Determine the (X, Y) coordinate at the center of the cell enclosing the given text.  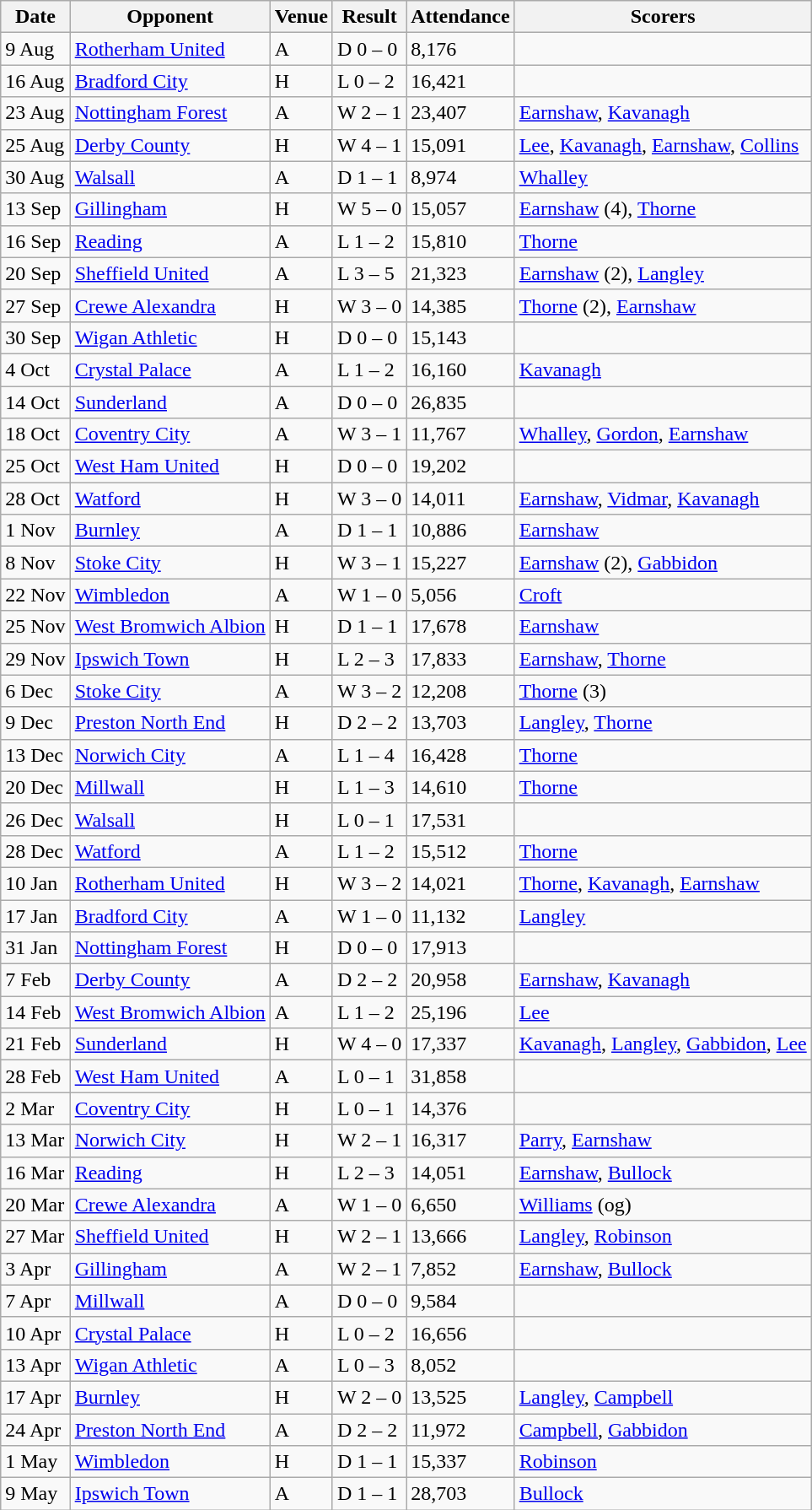
12,208 (460, 691)
Scorers (663, 17)
Robinson (663, 1462)
20 Dec (35, 787)
31,858 (460, 1076)
19,202 (460, 466)
18 Oct (35, 434)
14,011 (460, 499)
27 Mar (35, 1237)
Lee (663, 1012)
L 1 – 3 (369, 787)
21 Feb (35, 1044)
16 Sep (35, 241)
29 Nov (35, 659)
Lee, Kavanagh, Earnshaw, Collins (663, 145)
Earnshaw, Thorne (663, 659)
7 Apr (35, 1301)
13,666 (460, 1237)
13,703 (460, 723)
15,810 (460, 241)
15,512 (460, 851)
13 Apr (35, 1365)
23 Aug (35, 113)
Thorne (2), Earnshaw (663, 305)
1 Nov (35, 531)
Attendance (460, 17)
3 Apr (35, 1269)
15,337 (460, 1462)
L 1 – 4 (369, 755)
23,407 (460, 113)
13 Mar (35, 1141)
Earnshaw (4), Thorne (663, 209)
13,525 (460, 1397)
8,176 (460, 49)
31 Jan (35, 948)
14,021 (460, 883)
16,421 (460, 81)
25,196 (460, 1012)
28 Feb (35, 1076)
17,913 (460, 948)
28 Oct (35, 499)
11,132 (460, 915)
10 Apr (35, 1333)
15,091 (460, 145)
16,160 (460, 369)
8 Nov (35, 563)
13 Dec (35, 755)
9 Dec (35, 723)
5,056 (460, 595)
14 Oct (35, 402)
25 Nov (35, 627)
W 4 – 1 (369, 145)
17,678 (460, 627)
25 Oct (35, 466)
14 Feb (35, 1012)
Langley, Campbell (663, 1397)
Williams (og) (663, 1205)
26 Dec (35, 819)
8,052 (460, 1365)
W 2 – 0 (369, 1397)
14,385 (460, 305)
15,143 (460, 337)
20,958 (460, 980)
1 May (35, 1462)
Whalley (663, 177)
17,833 (460, 659)
W 5 – 0 (369, 209)
10 Jan (35, 883)
Thorne (3) (663, 691)
9 May (35, 1494)
14,376 (460, 1108)
16 Mar (35, 1173)
20 Mar (35, 1205)
27 Sep (35, 305)
2 Mar (35, 1108)
26,835 (460, 402)
Kavanagh, Langley, Gabbidon, Lee (663, 1044)
Earnshaw (2), Gabbidon (663, 563)
4 Oct (35, 369)
16,428 (460, 755)
Whalley, Gordon, Earnshaw (663, 434)
17 Jan (35, 915)
L 0 – 3 (369, 1365)
Langley, Robinson (663, 1237)
Campbell, Gabbidon (663, 1430)
Earnshaw, Vidmar, Kavanagh (663, 499)
9,584 (460, 1301)
28,703 (460, 1494)
Venue (301, 17)
15,227 (460, 563)
14,051 (460, 1173)
24 Apr (35, 1430)
13 Sep (35, 209)
16,656 (460, 1333)
17 Apr (35, 1397)
Kavanagh (663, 369)
15,057 (460, 209)
W 4 – 0 (369, 1044)
8,974 (460, 177)
Parry, Earnshaw (663, 1141)
16,317 (460, 1141)
28 Dec (35, 851)
Thorne, Kavanagh, Earnshaw (663, 883)
30 Sep (35, 337)
20 Sep (35, 273)
16 Aug (35, 81)
Earnshaw (2), Langley (663, 273)
10,886 (460, 531)
6 Dec (35, 691)
6,650 (460, 1205)
Croft (663, 595)
Bullock (663, 1494)
22 Nov (35, 595)
17,531 (460, 819)
Langley, Thorne (663, 723)
Opponent (170, 17)
11,972 (460, 1430)
21,323 (460, 273)
14,610 (460, 787)
17,337 (460, 1044)
30 Aug (35, 177)
11,767 (460, 434)
25 Aug (35, 145)
7 Feb (35, 980)
Result (369, 17)
Langley (663, 915)
7,852 (460, 1269)
9 Aug (35, 49)
Date (35, 17)
L 3 – 5 (369, 273)
